Search for the cell housing the specified text and yield its (x, y) center coordinate. 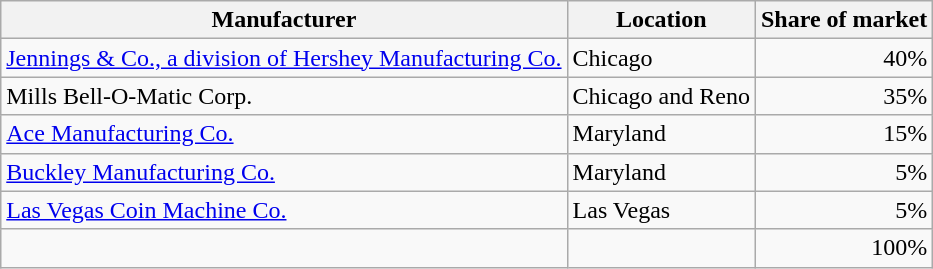
15% (844, 134)
Las Vegas (661, 210)
Buckley Manufacturing Co. (284, 172)
Location (661, 20)
Ace Manufacturing Co. (284, 134)
40% (844, 58)
Mills Bell-O-Matic Corp. (284, 96)
Jennings & Co., a division of Hershey Manufacturing Co. (284, 58)
35% (844, 96)
Chicago and Reno (661, 96)
Manufacturer (284, 20)
Share of market (844, 20)
100% (844, 248)
Chicago (661, 58)
Las Vegas Coin Machine Co. (284, 210)
